Detect which cell encompasses the target text, then output its (X, Y) center coordinate. 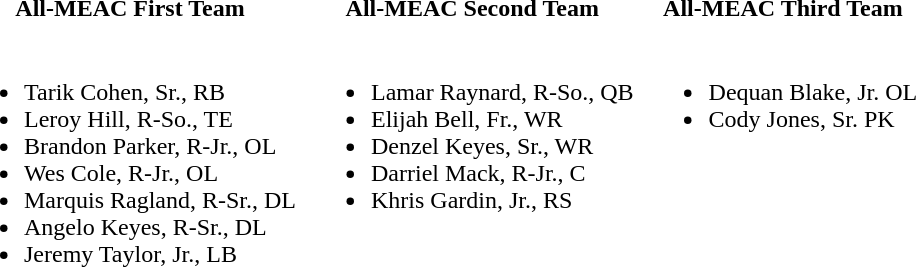
Lamar Raynard, R-So., QBElijah Bell, Fr., WRDenzel Keyes, Sr., WRDarriel Mack, R-Jr., CKhris Gardin, Jr., RS (472, 132)
